Return [x, y] of the center of cell containing provided text 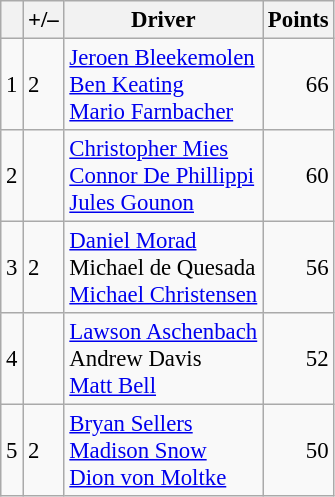
56 [298, 268]
Jeroen Bleekemolen Ben Keating Mario Farnbacher [164, 85]
5 [12, 451]
Lawson Aschenbach Andrew Davis Matt Bell [164, 359]
52 [298, 359]
60 [298, 176]
Daniel Morad Michael de Quesada Michael Christensen [164, 268]
4 [12, 359]
Bryan Sellers Madison Snow Dion von Moltke [164, 451]
Driver [164, 20]
+/– [44, 20]
3 [12, 268]
Points [298, 20]
50 [298, 451]
66 [298, 85]
1 [12, 85]
Christopher Mies Connor De Phillippi Jules Gounon [164, 176]
